Return the (X, Y) coordinate for the center point of the cell that contains the specified text.  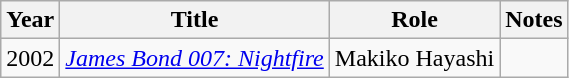
Makiko Hayashi (414, 58)
Role (414, 20)
Notes (534, 20)
Title (194, 20)
James Bond 007: Nightfire (194, 58)
2002 (30, 58)
Year (30, 20)
